Detect which cell encompasses the target text, then output its (X, Y) center coordinate. 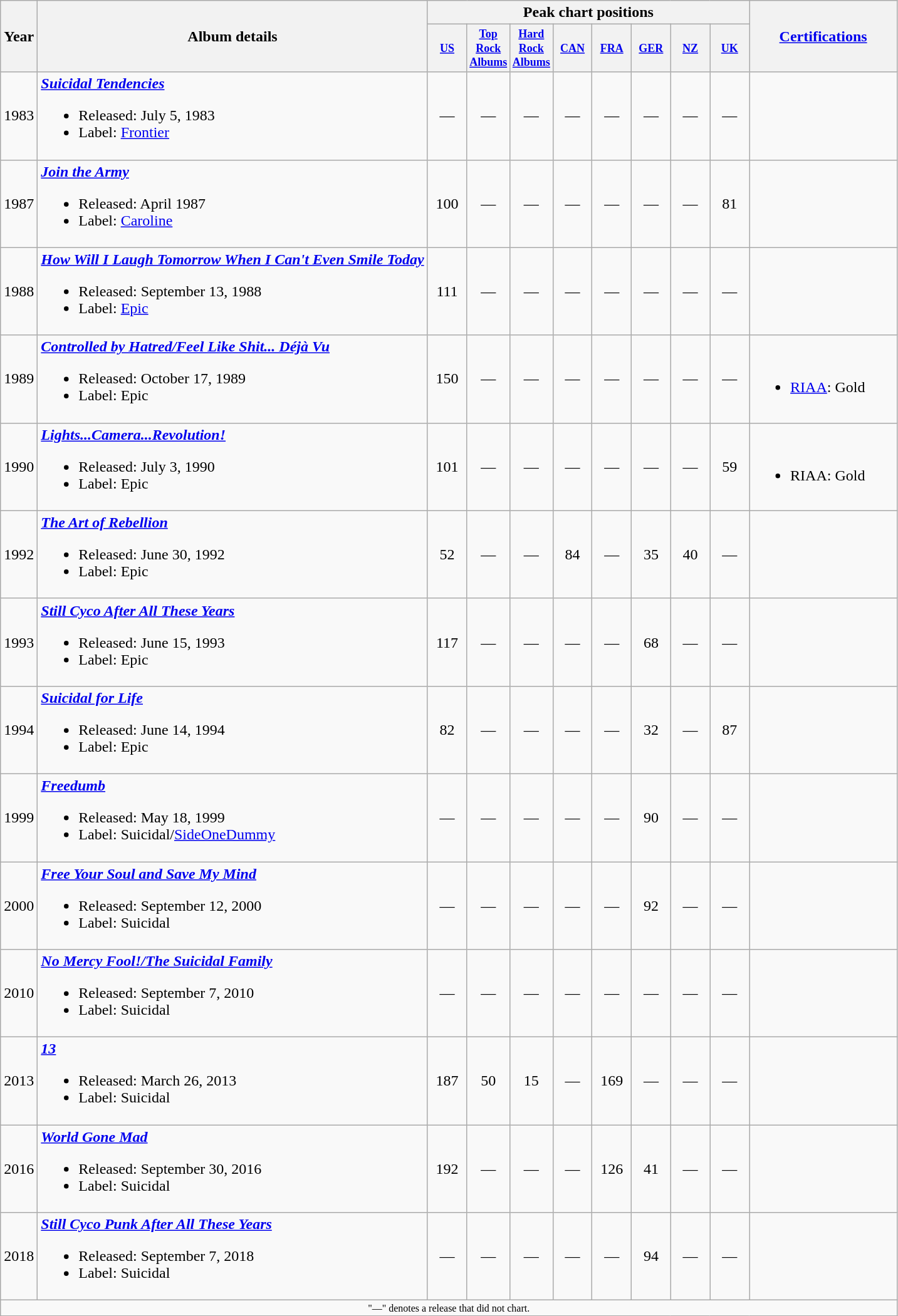
1983 (19, 116)
1987 (19, 204)
15 (531, 1081)
Still Cyco After All These YearsReleased: June 15, 1993Label: Epic (232, 642)
1994 (19, 730)
35 (652, 554)
1993 (19, 642)
Still Cyco Punk After All These YearsReleased: September 7, 2018Label: Suicidal (232, 1256)
US (447, 48)
Suicidal TendenciesReleased: July 5, 1983Label: Frontier (232, 116)
2010 (19, 993)
81 (729, 204)
101 (447, 467)
2016 (19, 1169)
2013 (19, 1081)
150 (447, 379)
90 (652, 817)
Certifications (823, 36)
169 (612, 1081)
84 (573, 554)
59 (729, 467)
FRA (612, 48)
Album details (232, 36)
HardRockAlbums (531, 48)
"—" denotes a release that did not chart. (449, 1308)
87 (729, 730)
UK (729, 48)
1999 (19, 817)
Suicidal for LifeReleased: June 14, 1994Label: Epic (232, 730)
1992 (19, 554)
The Art of RebellionReleased: June 30, 1992Label: Epic (232, 554)
Peak chart positions (588, 13)
2018 (19, 1256)
117 (447, 642)
FreedumbReleased: May 18, 1999Label: Suicidal/SideOneDummy (232, 817)
126 (612, 1169)
Year (19, 36)
100 (447, 204)
Controlled by Hatred/Feel Like Shit... Déjà VuReleased: October 17, 1989Label: Epic (232, 379)
68 (652, 642)
40 (691, 554)
NZ (691, 48)
52 (447, 554)
No Mercy Fool!/The Suicidal FamilyReleased: September 7, 2010Label: Suicidal (232, 993)
1989 (19, 379)
TopRockAlbums (489, 48)
50 (489, 1081)
111 (447, 291)
32 (652, 730)
41 (652, 1169)
How Will I Laugh Tomorrow When I Can't Even Smile TodayReleased: September 13, 1988Label: Epic (232, 291)
Lights...Camera...Revolution!Released: July 3, 1990Label: Epic (232, 467)
187 (447, 1081)
192 (447, 1169)
13Released: March 26, 2013Label: Suicidal (232, 1081)
92 (652, 906)
1988 (19, 291)
World Gone MadReleased: September 30, 2016Label: Suicidal (232, 1169)
2000 (19, 906)
CAN (573, 48)
Join the ArmyReleased: April 1987Label: Caroline (232, 204)
GER (652, 48)
1990 (19, 467)
Free Your Soul and Save My MindReleased: September 12, 2000Label: Suicidal (232, 906)
94 (652, 1256)
82 (447, 730)
